For the text-containing cell, return its midpoint in [X, Y] coordinate format. 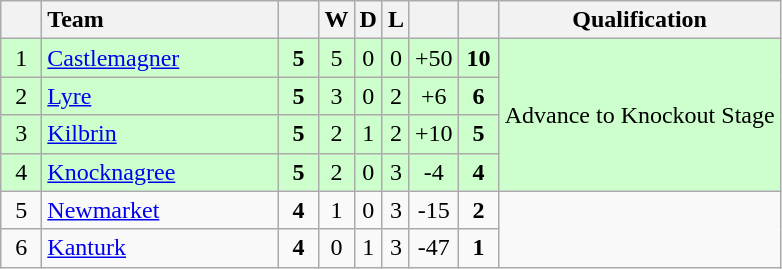
+10 [434, 134]
Knocknagree [160, 172]
Castlemagner [160, 58]
Team [160, 20]
Newmarket [160, 210]
-4 [434, 172]
+6 [434, 96]
-15 [434, 210]
+50 [434, 58]
Qualification [640, 20]
Kilbrin [160, 134]
D [368, 20]
-47 [434, 248]
Lyre [160, 96]
Kanturk [160, 248]
10 [478, 58]
Advance to Knockout Stage [640, 115]
L [396, 20]
W [336, 20]
